Pinpoint the cell where the given text exists, returning its [X, Y] midpoint coordinate. 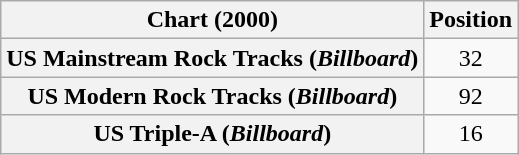
32 [471, 58]
92 [471, 96]
US Mainstream Rock Tracks (Billboard) [212, 58]
US Modern Rock Tracks (Billboard) [212, 96]
Position [471, 20]
16 [471, 134]
Chart (2000) [212, 20]
US Triple-A (Billboard) [212, 134]
